Extract the [X, Y] coordinate from the center of the cell holding the provided text.  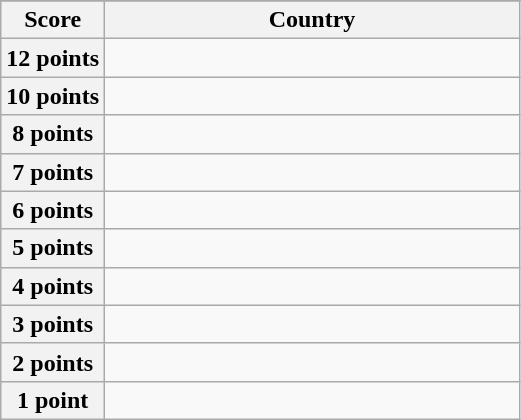
2 points [53, 362]
Score [53, 20]
1 point [53, 400]
5 points [53, 248]
7 points [53, 172]
3 points [53, 324]
4 points [53, 286]
6 points [53, 210]
8 points [53, 134]
12 points [53, 58]
10 points [53, 96]
Country [312, 20]
